Extract the (X, Y) coordinate from the center of the cell holding the provided text.  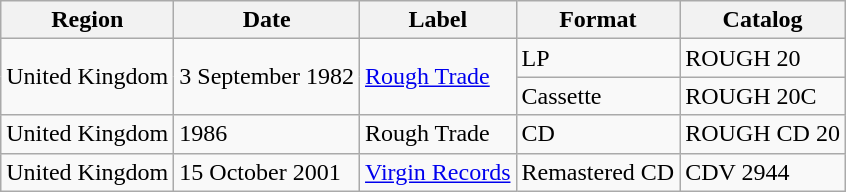
Virgin Records (438, 172)
CD (598, 134)
Label (438, 20)
15 October 2001 (267, 172)
Format (598, 20)
Cassette (598, 96)
Catalog (763, 20)
CDV 2944 (763, 172)
Remastered CD (598, 172)
Date (267, 20)
LP (598, 58)
3 September 1982 (267, 77)
ROUGH 20 (763, 58)
Region (88, 20)
1986 (267, 134)
ROUGH CD 20 (763, 134)
ROUGH 20C (763, 96)
